Pinpoint the cell where the given text exists, returning its (x, y) midpoint coordinate. 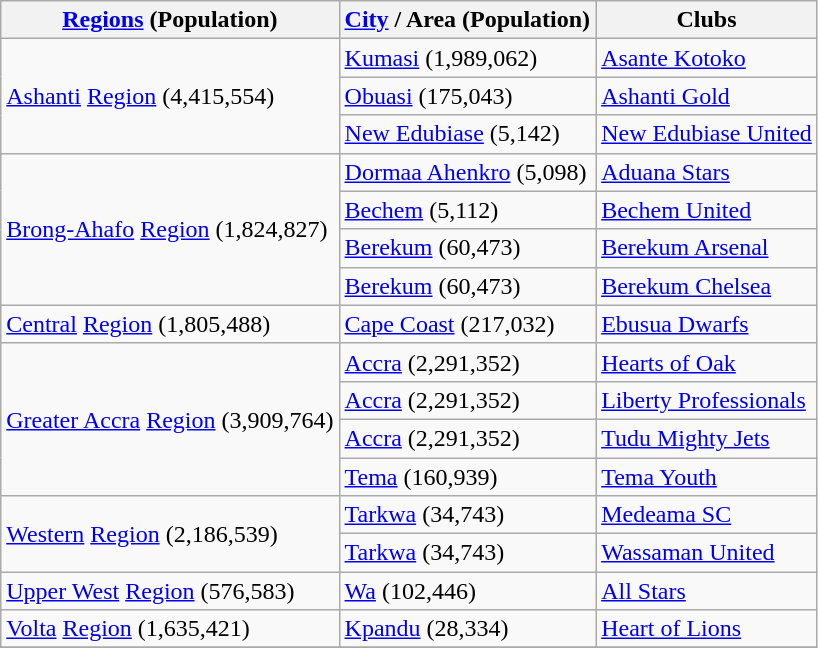
Berekum Chelsea (707, 286)
Greater Accra Region (3,909,764) (170, 419)
Aduana Stars (707, 172)
Ebusua Dwarfs (707, 324)
Brong-Ahafo Region (1,824,827) (170, 229)
Ashanti Region (4,415,554) (170, 96)
Tema Youth (707, 477)
Heart of Lions (707, 629)
Wassaman United (707, 553)
Bechem United (707, 210)
Clubs (707, 20)
Berekum Arsenal (707, 248)
Dormaa Ahenkro (5,098) (468, 172)
New Edubiase (5,142) (468, 134)
Regions (Population) (170, 20)
Medeama SC (707, 515)
Tema (160,939) (468, 477)
Obuasi (175,043) (468, 96)
Ashanti Gold (707, 96)
Volta Region (1,635,421) (170, 629)
Bechem (5,112) (468, 210)
New Edubiase United (707, 134)
Kpandu (28,334) (468, 629)
Cape Coast (217,032) (468, 324)
Hearts of Oak (707, 362)
All Stars (707, 591)
Upper West Region (576,583) (170, 591)
Central Region (1,805,488) (170, 324)
Asante Kotoko (707, 58)
Liberty Professionals (707, 400)
Kumasi (1,989,062) (468, 58)
Tudu Mighty Jets (707, 438)
Western Region (2,186,539) (170, 534)
Wa (102,446) (468, 591)
City / Area (Population) (468, 20)
